Extract the [x, y] coordinate from the center of the cell holding the provided text.  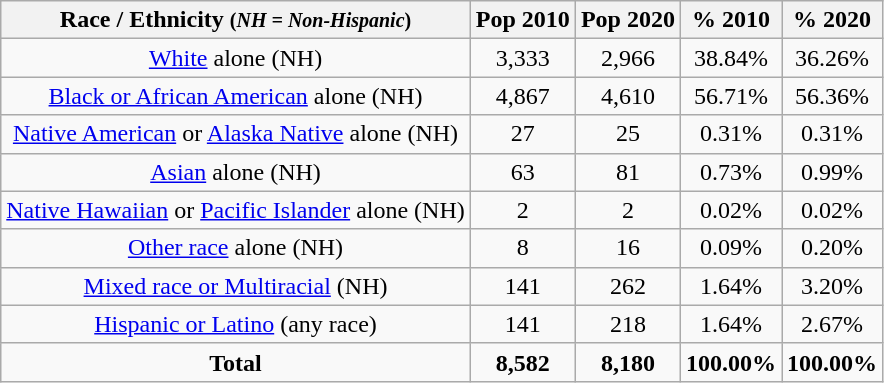
262 [628, 286]
56.71% [730, 96]
Race / Ethnicity (NH = Non-Hispanic) [236, 20]
25 [628, 134]
Asian alone (NH) [236, 172]
8,180 [628, 362]
3.20% [832, 286]
Total [236, 362]
4,610 [628, 96]
36.26% [832, 58]
4,867 [522, 96]
2,966 [628, 58]
% 2010 [730, 20]
Other race alone (NH) [236, 248]
0.20% [832, 248]
Native American or Alaska Native alone (NH) [236, 134]
27 [522, 134]
38.84% [730, 58]
3,333 [522, 58]
Black or African American alone (NH) [236, 96]
% 2020 [832, 20]
0.73% [730, 172]
Mixed race or Multiracial (NH) [236, 286]
0.99% [832, 172]
63 [522, 172]
81 [628, 172]
218 [628, 324]
Hispanic or Latino (any race) [236, 324]
Pop 2010 [522, 20]
8,582 [522, 362]
8 [522, 248]
Native Hawaiian or Pacific Islander alone (NH) [236, 210]
White alone (NH) [236, 58]
2.67% [832, 324]
56.36% [832, 96]
16 [628, 248]
0.09% [730, 248]
Pop 2020 [628, 20]
